Search for the cell housing the specified text and yield its [X, Y] center coordinate. 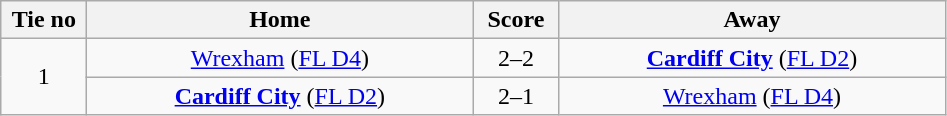
Tie no [44, 20]
Home [280, 20]
2–2 [516, 58]
Away [752, 20]
2–1 [516, 96]
1 [44, 77]
Score [516, 20]
